Find where the given text appears and provide that cell's center as [x, y] coordinate. 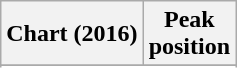
Chart (2016) [72, 34]
Peakposition [189, 34]
